Output the [x, y] coordinate of the center of the cell containing the given text.  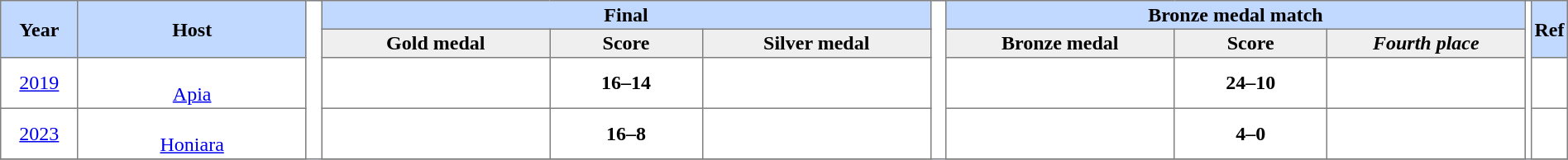
4–0 [1250, 134]
Gold medal [436, 43]
Bronze medal [1060, 43]
Host [192, 30]
Year [40, 30]
2019 [40, 83]
24–10 [1250, 83]
Final [626, 15]
Bronze medal match [1236, 15]
Honiara [192, 134]
Apia [192, 83]
Fourth place [1426, 43]
16–14 [627, 83]
Ref [1550, 30]
2023 [40, 134]
Silver medal [816, 43]
16–8 [627, 134]
